For the text-containing cell, return its midpoint in (X, Y) coordinate format. 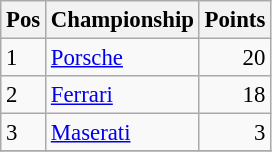
1 (24, 58)
Championship (123, 20)
18 (234, 95)
Pos (24, 20)
Points (234, 20)
Porsche (123, 58)
2 (24, 95)
20 (234, 58)
Ferrari (123, 95)
Maserati (123, 133)
